Find where the given text appears and provide that cell's center as [X, Y] coordinate. 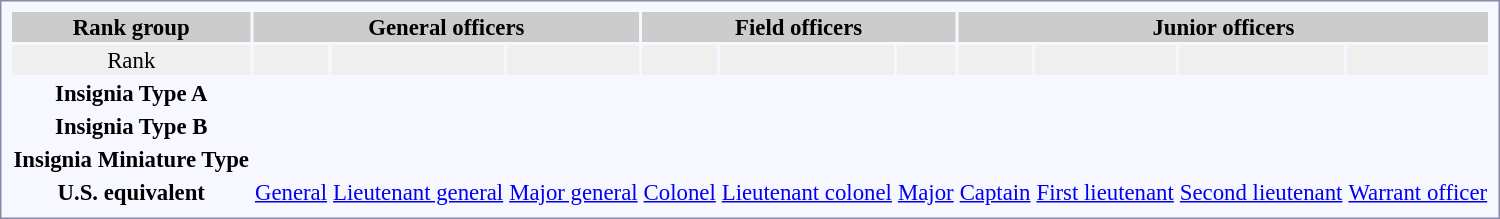
Second lieutenant [1261, 192]
Rank group [131, 27]
General officers [446, 27]
Major [926, 192]
U.S. equivalent [131, 192]
Insignia Miniature Type [131, 159]
First lieutenant [1105, 192]
Junior officers [1224, 27]
Insignia Type B [131, 126]
Major general [574, 192]
Insignia Type A [131, 93]
Rank [131, 60]
General [290, 192]
Lieutenant general [418, 192]
Field officers [798, 27]
Lieutenant colonel [806, 192]
Captain [995, 192]
Warrant officer [1418, 192]
Colonel [680, 192]
